Return (x, y) of the center of cell containing provided text 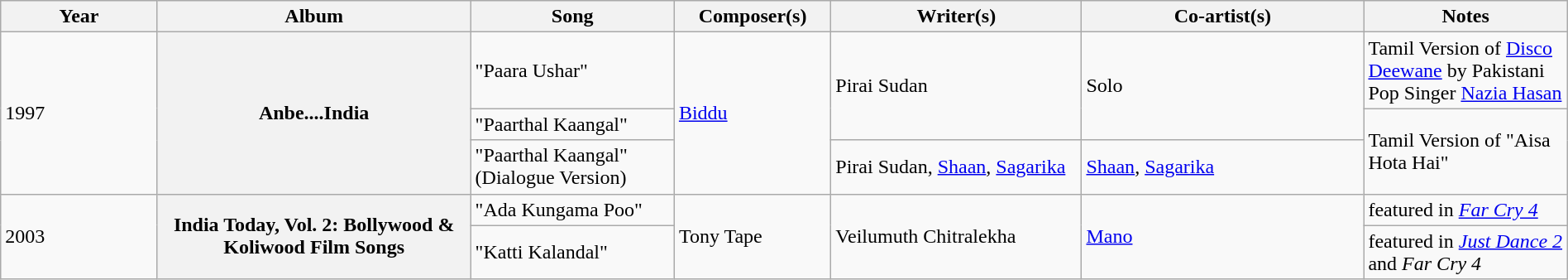
Veilumuth Chitralekha (956, 237)
1997 (79, 113)
"Katti Kalandal" (572, 252)
Pirai Sudan, Shaan, Sagarika (956, 167)
2003 (79, 237)
"Paarthal Kaangal" (Dialogue Version) (572, 167)
Tony Tape (753, 237)
Tamil Version of Disco Deewane by Pakistani Pop Singer Nazia Hasan (1465, 70)
featured in Just Dance 2 and Far Cry 4 (1465, 252)
"Paara Ushar" (572, 70)
Pirai Sudan (956, 86)
Notes (1465, 17)
Shaan, Sagarika (1222, 167)
Writer(s) (956, 17)
"Ada Kungama Poo" (572, 210)
Composer(s) (753, 17)
Tamil Version of "Aisa Hota Hai" (1465, 151)
Solo (1222, 86)
Album (314, 17)
India Today, Vol. 2: Bollywood & Koliwood Film Songs (314, 237)
Anbe....India (314, 113)
Mano (1222, 237)
Biddu (753, 113)
Co-artist(s) (1222, 17)
Song (572, 17)
"Paarthal Kaangal" (572, 124)
Year (79, 17)
featured in Far Cry 4 (1465, 210)
